Return (X, Y) of the center of cell containing provided text 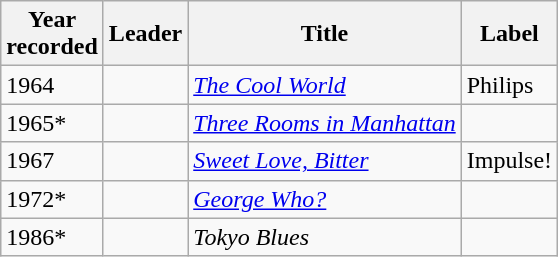
1972* (52, 199)
Title (324, 34)
1986* (52, 237)
Impulse! (509, 161)
1965* (52, 123)
Leader (145, 34)
Sweet Love, Bitter (324, 161)
Philips (509, 85)
Label (509, 34)
1967 (52, 161)
Tokyo Blues (324, 237)
The Cool World (324, 85)
Three Rooms in Manhattan (324, 123)
George Who? (324, 199)
1964 (52, 85)
Year recorded (52, 34)
